Search for the cell housing the specified text and yield its [x, y] center coordinate. 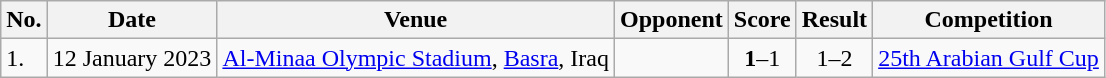
1–1 [762, 58]
Al-Minaa Olympic Stadium, Basra, Iraq [416, 58]
1. [24, 58]
Result [834, 20]
25th Arabian Gulf Cup [989, 58]
Venue [416, 20]
No. [24, 20]
Competition [989, 20]
Score [762, 20]
1–2 [834, 58]
Date [132, 20]
12 January 2023 [132, 58]
Opponent [672, 20]
